Determine the [X, Y] coordinate at the center of the cell enclosing the given text.  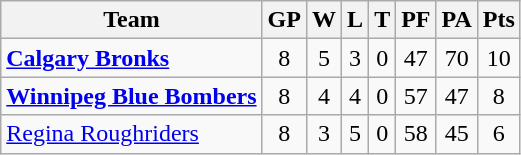
Team [132, 20]
PA [456, 20]
GP [284, 20]
58 [416, 134]
Pts [498, 20]
70 [456, 58]
W [324, 20]
10 [498, 58]
Winnipeg Blue Bombers [132, 96]
57 [416, 96]
45 [456, 134]
6 [498, 134]
L [356, 20]
Calgary Bronks [132, 58]
Regina Roughriders [132, 134]
PF [416, 20]
T [382, 20]
